For the text-containing cell, return its midpoint in (x, y) coordinate format. 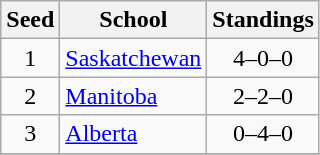
2–2–0 (263, 96)
Saskatchewan (134, 58)
Seed (30, 20)
0–4–0 (263, 134)
2 (30, 96)
Standings (263, 20)
3 (30, 134)
Manitoba (134, 96)
Alberta (134, 134)
School (134, 20)
4–0–0 (263, 58)
1 (30, 58)
